Locate the cell with the specified text and output its [X, Y] center coordinate. 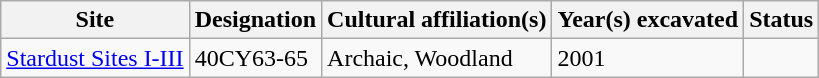
2001 [648, 58]
Archaic, Woodland [437, 58]
Status [782, 20]
Site [95, 20]
40CY63-65 [255, 58]
Designation [255, 20]
Year(s) excavated [648, 20]
Cultural affiliation(s) [437, 20]
Stardust Sites I-III [95, 58]
